Return (X, Y) of the center of cell containing provided text 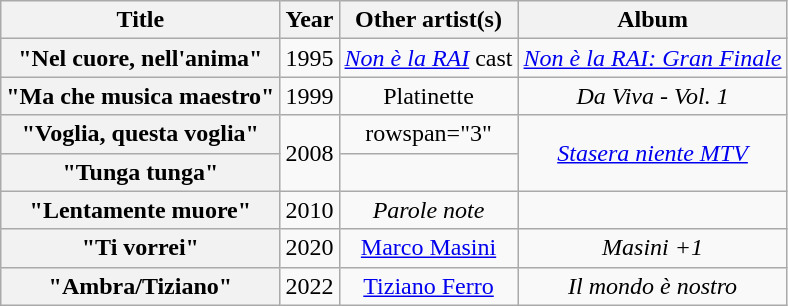
2022 (310, 286)
"Lentamente muore" (140, 210)
rowspan="3" (428, 134)
Il mondo è nostro (652, 286)
"Nel cuore, nell'anima" (140, 58)
1999 (310, 96)
"Ti vorrei" (140, 248)
1995 (310, 58)
Non è la RAI cast (428, 58)
Parole note (428, 210)
"Ma che musica maestro" (140, 96)
Non è la RAI: Gran Finale (652, 58)
2008 (310, 153)
Other artist(s) (428, 20)
2020 (310, 248)
2010 (310, 210)
Da Viva - Vol. 1 (652, 96)
Masini +1 (652, 248)
"Ambra/Tiziano" (140, 286)
"Tunga tunga" (140, 172)
Title (140, 20)
"Voglia, questa voglia" (140, 134)
Marco Masini (428, 248)
Year (310, 20)
Album (652, 20)
Platinette (428, 96)
Tiziano Ferro (428, 286)
Stasera niente MTV (652, 153)
